Search for the cell housing the specified text and yield its (X, Y) center coordinate. 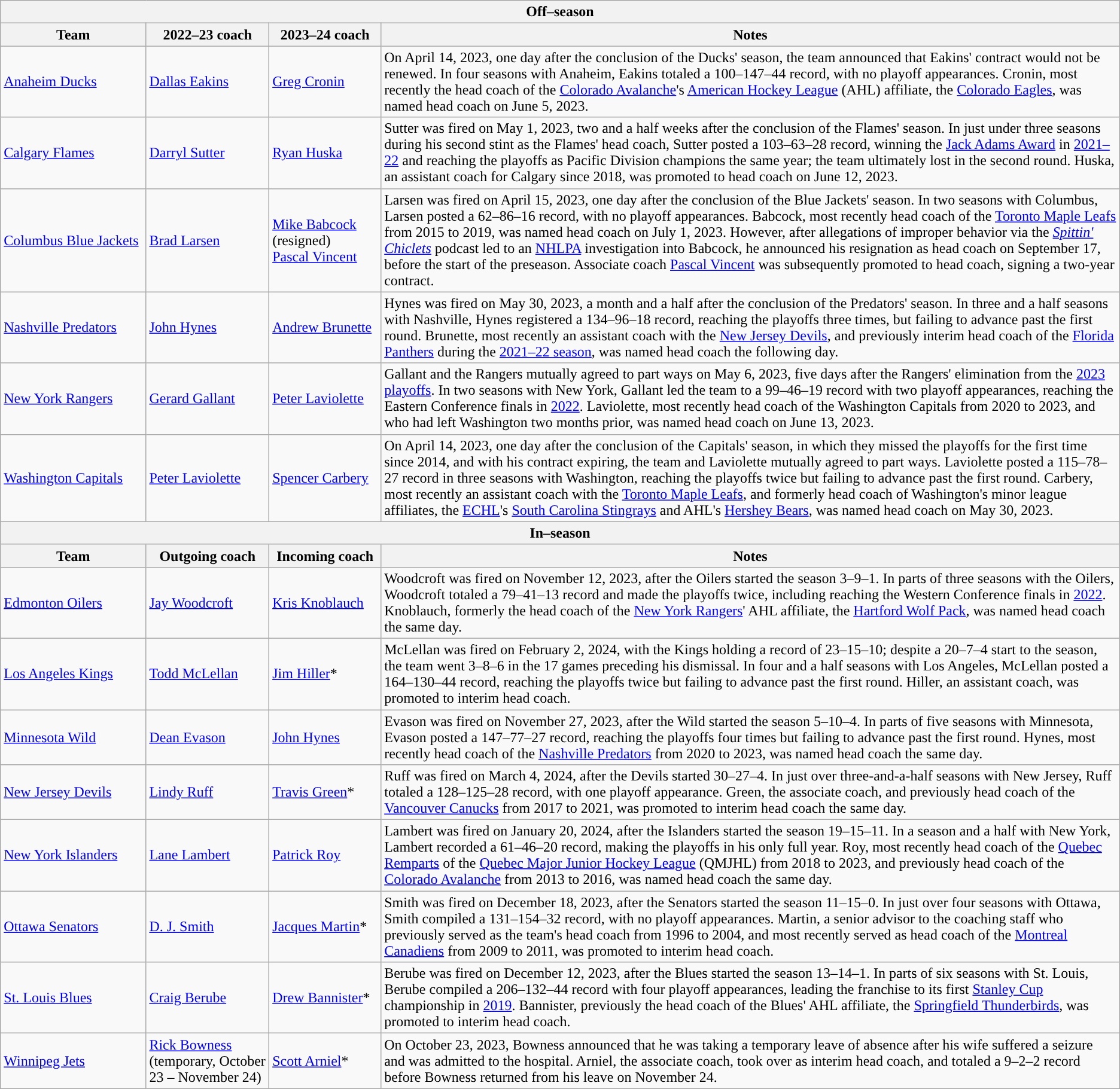
Los Angeles Kings (73, 673)
D. J. Smith (208, 927)
Outgoing coach (208, 556)
Kris Knoblauch (325, 603)
New York Rangers (73, 398)
Brad Larsen (208, 240)
Nashville Predators (73, 328)
Calgary Flames (73, 153)
Spencer Carbery (325, 478)
Incoming coach (325, 556)
2023–24 coach (325, 35)
Todd McLellan (208, 673)
Mike Babcock (resigned)Pascal Vincent (325, 240)
Craig Berube (208, 998)
Minnesota Wild (73, 737)
2022–23 coach (208, 35)
Winnipeg Jets (73, 1061)
Jay Woodcroft (208, 603)
Greg Cronin (325, 81)
St. Louis Blues (73, 998)
Ryan Huska (325, 153)
Jacques Martin* (325, 927)
New Jersey Devils (73, 792)
Drew Bannister* (325, 998)
In–season (560, 533)
Jim Hiller* (325, 673)
Lane Lambert (208, 855)
Rick Bowness(temporary, October 23 – November 24) (208, 1061)
Patrick Roy (325, 855)
Lindy Ruff (208, 792)
Gerard Gallant (208, 398)
Edmonton Oilers (73, 603)
Travis Green* (325, 792)
Ottawa Senators (73, 927)
Scott Arniel* (325, 1061)
Columbus Blue Jackets (73, 240)
Andrew Brunette (325, 328)
New York Islanders (73, 855)
Dean Evason (208, 737)
Anaheim Ducks (73, 81)
Dallas Eakins (208, 81)
Off–season (560, 12)
Darryl Sutter (208, 153)
Washington Capitals (73, 478)
